Locate the cell with the specified text and output its [x, y] center coordinate. 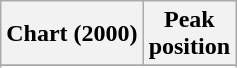
Chart (2000) [72, 34]
Peakposition [189, 34]
